Detect which cell encompasses the target text, then output its (x, y) center coordinate. 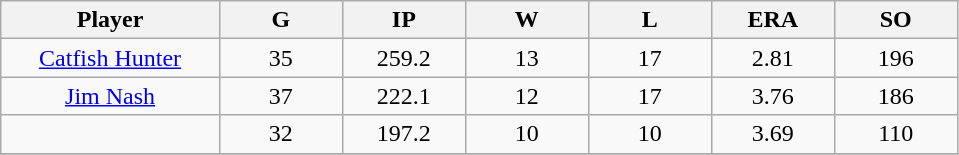
Catfish Hunter (110, 58)
ERA (772, 20)
32 (280, 134)
12 (526, 96)
W (526, 20)
197.2 (404, 134)
222.1 (404, 96)
35 (280, 58)
110 (896, 134)
259.2 (404, 58)
2.81 (772, 58)
L (650, 20)
3.76 (772, 96)
G (280, 20)
196 (896, 58)
SO (896, 20)
13 (526, 58)
186 (896, 96)
IP (404, 20)
37 (280, 96)
Jim Nash (110, 96)
Player (110, 20)
3.69 (772, 134)
